Return (x, y) of the center of cell containing provided text 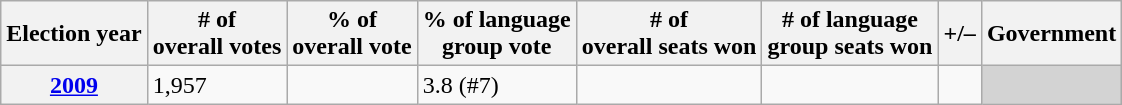
2009 (74, 85)
# ofoverall votes (217, 34)
1,957 (217, 85)
+/– (960, 34)
# of languagegroup seats won (850, 34)
3.8 (#7) (496, 85)
% ofoverall vote (352, 34)
Government (1051, 34)
# ofoverall seats won (669, 34)
Election year (74, 34)
% of languagegroup vote (496, 34)
